Provide the [x, y] coordinate of the cell's center where the given text is located.  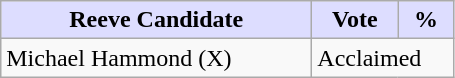
Vote [355, 20]
Reeve Candidate [156, 20]
Michael Hammond (X) [156, 58]
Acclaimed [383, 58]
% [426, 20]
